Output the (x, y) coordinate of the center of the cell containing the given text.  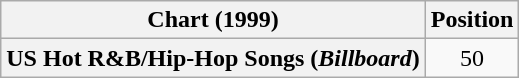
Chart (1999) (213, 20)
50 (472, 58)
US Hot R&B/Hip-Hop Songs (Billboard) (213, 58)
Position (472, 20)
